Determine the [x, y] coordinate at the center of the cell enclosing the given text.  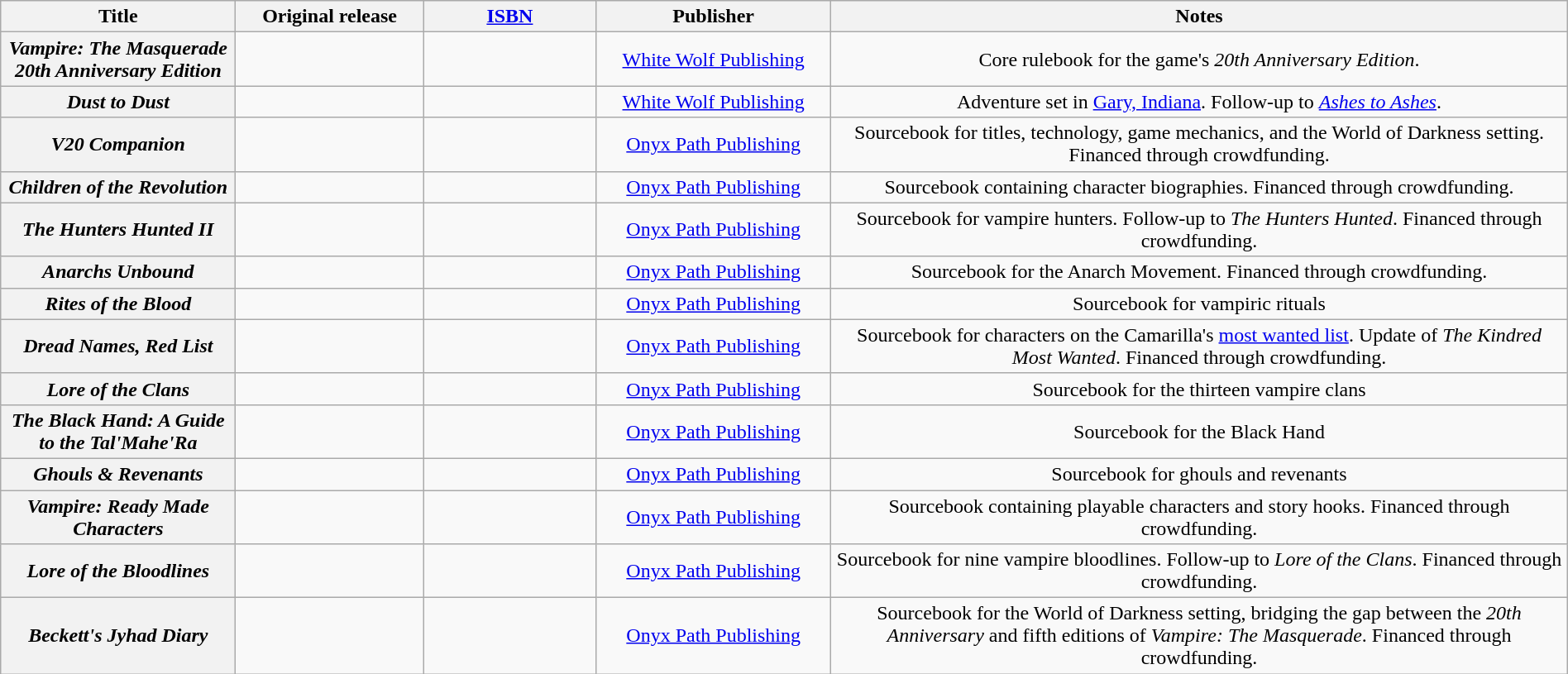
Publisher [714, 17]
Vampire: The Masquerade 20th Anniversary Edition [118, 60]
Anarchs Unbound [118, 272]
The Black Hand: A Guide to the Tal'Mahe'Ra [118, 432]
Title [118, 17]
Beckett's Jyhad Diary [118, 636]
Sourcebook containing playable characters and story hooks. Financed through crowdfunding. [1199, 516]
Dust to Dust [118, 102]
Sourcebook for vampire hunters. Follow-up to The Hunters Hunted. Financed through crowdfunding. [1199, 230]
Sourcebook for vampiric rituals [1199, 304]
Sourcebook for the Black Hand [1199, 432]
Sourcebook for the thirteen vampire clans [1199, 389]
ISBN [509, 17]
Children of the Revolution [118, 187]
Sourcebook for nine vampire bloodlines. Follow-up to Lore of the Clans. Financed through crowdfunding. [1199, 571]
Rites of the Blood [118, 304]
Sourcebook for titles, technology, game mechanics, and the World of Darkness setting. Financed through crowdfunding. [1199, 144]
Original release [329, 17]
Ghouls & Revenants [118, 474]
Lore of the Clans [118, 389]
V20 Companion [118, 144]
Notes [1199, 17]
Sourcebook for the Anarch Movement. Financed through crowdfunding. [1199, 272]
Dread Names, Red List [118, 346]
The Hunters Hunted II [118, 230]
Vampire: Ready Made Characters [118, 516]
Sourcebook containing character biographies. Financed through crowdfunding. [1199, 187]
Lore of the Bloodlines [118, 571]
Sourcebook for characters on the Camarilla's most wanted list. Update of The Kindred Most Wanted. Financed through crowdfunding. [1199, 346]
Core rulebook for the game's 20th Anniversary Edition. [1199, 60]
Sourcebook for ghouls and revenants [1199, 474]
Adventure set in Gary, Indiana. Follow-up to Ashes to Ashes. [1199, 102]
